Return (X, Y) of the center of cell containing provided text 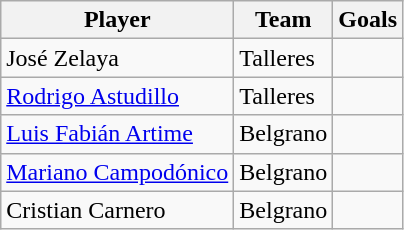
Goals (368, 20)
Player (118, 20)
Rodrigo Astudillo (118, 96)
Cristian Carnero (118, 210)
Mariano Campodónico (118, 172)
José Zelaya (118, 58)
Team (284, 20)
Luis Fabián Artime (118, 134)
